For the text-containing cell, return its midpoint in (X, Y) coordinate format. 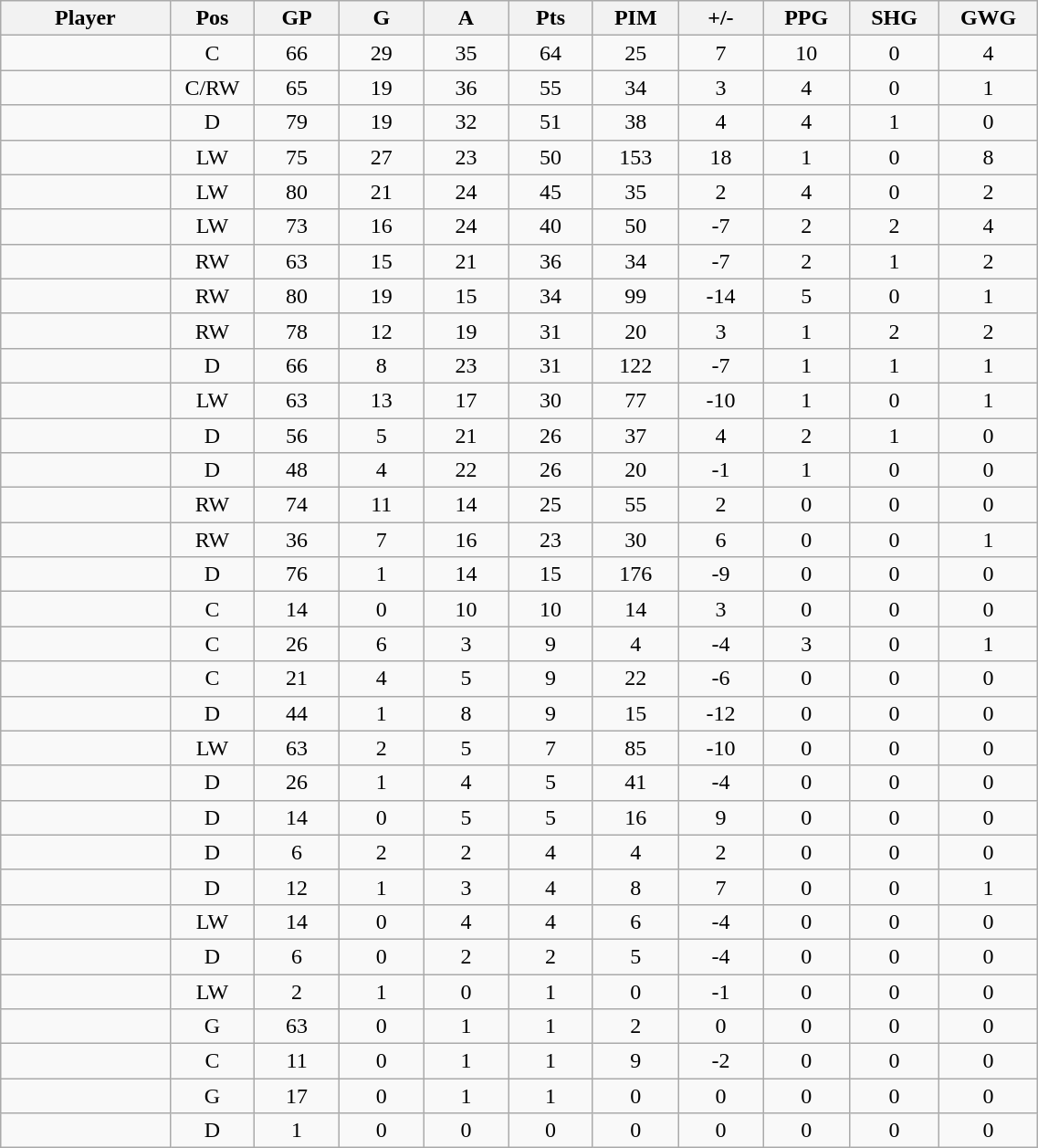
64 (551, 53)
PIM (635, 18)
Pos (212, 18)
-6 (721, 679)
+/- (721, 18)
153 (635, 157)
-14 (721, 296)
65 (298, 88)
78 (298, 331)
A (466, 18)
74 (298, 505)
176 (635, 574)
GP (298, 18)
48 (298, 470)
99 (635, 296)
27 (382, 157)
45 (551, 192)
75 (298, 157)
56 (298, 436)
-2 (721, 1061)
C/RW (212, 88)
SHG (895, 18)
44 (298, 713)
40 (551, 226)
37 (635, 436)
85 (635, 748)
13 (382, 400)
-12 (721, 713)
77 (635, 400)
PPG (807, 18)
51 (551, 122)
76 (298, 574)
29 (382, 53)
79 (298, 122)
-9 (721, 574)
32 (466, 122)
38 (635, 122)
73 (298, 226)
122 (635, 365)
GWG (988, 18)
41 (635, 783)
18 (721, 157)
Player (86, 18)
Pts (551, 18)
